Pinpoint the cell where the given text exists, returning its (X, Y) midpoint coordinate. 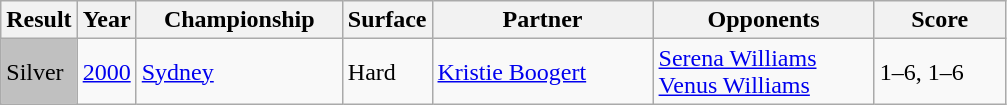
Partner (542, 20)
Score (940, 20)
1–6, 1–6 (940, 72)
Opponents (764, 20)
Surface (387, 20)
Sydney (239, 72)
Championship (239, 20)
Year (106, 20)
Serena Williams Venus Williams (764, 72)
Kristie Boogert (542, 72)
2000 (106, 72)
Hard (387, 72)
Result (39, 20)
Silver (39, 72)
